Detect which cell encompasses the target text, then output its (X, Y) center coordinate. 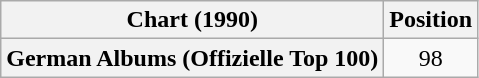
Position (431, 20)
98 (431, 58)
German Albums (Offizielle Top 100) (192, 58)
Chart (1990) (192, 20)
